For the text-containing cell, return its midpoint in [x, y] coordinate format. 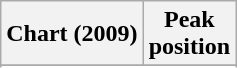
Chart (2009) [72, 34]
Peakposition [189, 34]
